Scan for the cell matching the given text and deliver its (x, y) coordinate at center. 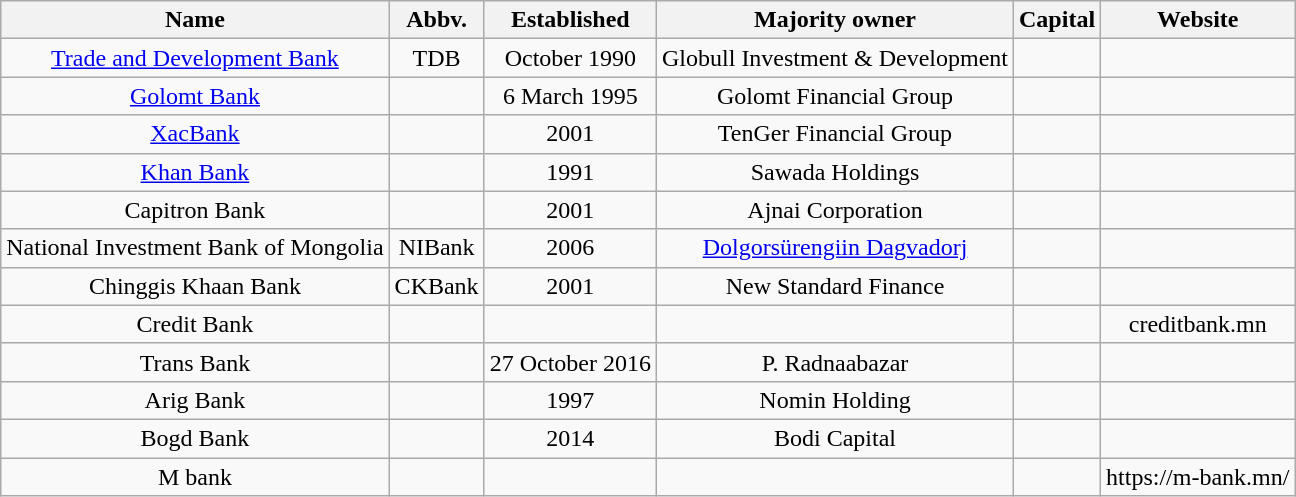
Capital (1058, 20)
XacBank (195, 134)
Nomin Holding (836, 400)
Name (195, 20)
Capitron Bank (195, 210)
Khan Bank (195, 172)
Website (1198, 20)
27 October 2016 (570, 362)
Abbv. (436, 20)
2006 (570, 248)
Dolgorsürengiin Dagvadorj (836, 248)
1997 (570, 400)
Chinggis Khaan Bank (195, 286)
Golomt Bank (195, 96)
P. Radnaabazar (836, 362)
Bogd Bank (195, 438)
New Standard Finance (836, 286)
October 1990 (570, 58)
National Investment Bank of Mongolia (195, 248)
Sawada Holdings (836, 172)
Established (570, 20)
Arig Bank (195, 400)
Trade and Development Bank (195, 58)
https://m-bank.mn/ (1198, 477)
CKBank (436, 286)
2014 (570, 438)
creditbank.mn (1198, 324)
TenGer Financial Group (836, 134)
6 March 1995 (570, 96)
Bodi Capital (836, 438)
1991 (570, 172)
Globull Investment & Development (836, 58)
Ajnai Corporation (836, 210)
Majority owner (836, 20)
Trans Bank (195, 362)
M bank (195, 477)
NIBank (436, 248)
Credit Bank (195, 324)
TDB (436, 58)
Golomt Financial Group (836, 96)
